Find where the given text appears and provide that cell's center as [X, Y] coordinate. 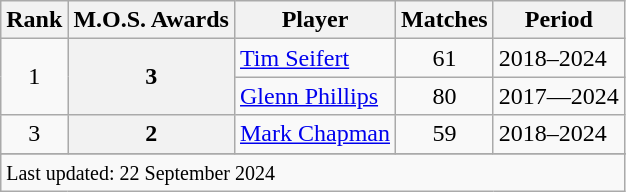
2017—2024 [558, 96]
Tim Seifert [314, 58]
Mark Chapman [314, 134]
59 [445, 134]
2 [152, 134]
Period [558, 20]
Glenn Phillips [314, 96]
Player [314, 20]
Rank [34, 20]
80 [445, 96]
Matches [445, 20]
Last updated: 22 September 2024 [313, 172]
1 [34, 77]
M.O.S. Awards [152, 20]
61 [445, 58]
